For the text-containing cell, return its midpoint in [x, y] coordinate format. 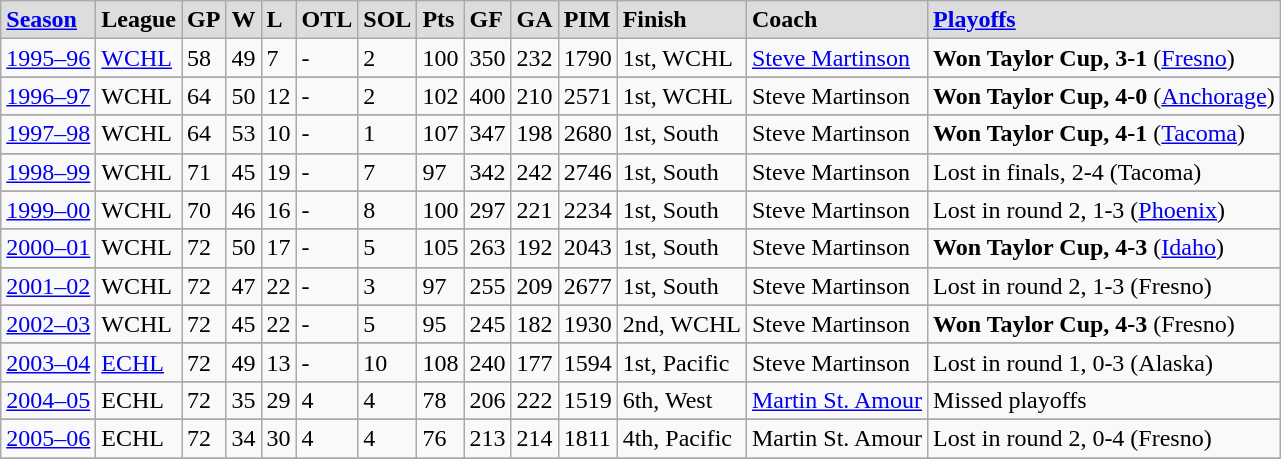
Coach [836, 20]
1998–99 [48, 172]
Won Taylor Cup, 4-3 (Fresno) [1104, 324]
19 [278, 172]
1995–96 [48, 58]
107 [440, 134]
242 [534, 172]
2043 [588, 248]
SOL [388, 20]
Won Taylor Cup, 4-0 (Anchorage) [1104, 96]
245 [488, 324]
214 [534, 438]
102 [440, 96]
2005–06 [48, 438]
2234 [588, 210]
255 [488, 286]
2nd, WCHL [682, 324]
Lost in round 2, 0-4 (Fresno) [1104, 438]
210 [534, 96]
12 [278, 96]
1594 [588, 362]
Won Taylor Cup, 4-1 (Tacoma) [1104, 134]
240 [488, 362]
232 [534, 58]
177 [534, 362]
198 [534, 134]
2000–01 [48, 248]
2001–02 [48, 286]
70 [204, 210]
3 [388, 286]
2680 [588, 134]
17 [278, 248]
Playoffs [1104, 20]
347 [488, 134]
Lost in round 2, 1-3 (Fresno) [1104, 286]
6th, West [682, 400]
2746 [588, 172]
PIM [588, 20]
182 [534, 324]
1996–97 [48, 96]
GA [534, 20]
209 [534, 286]
OTL [327, 20]
2677 [588, 286]
105 [440, 248]
16 [278, 210]
78 [440, 400]
Finish [682, 20]
2002–03 [48, 324]
2003–04 [48, 362]
53 [244, 134]
Pts [440, 20]
221 [534, 210]
L [278, 20]
Won Taylor Cup, 4-3 (Idaho) [1104, 248]
GP [204, 20]
76 [440, 438]
Lost in finals, 2-4 (Tacoma) [1104, 172]
342 [488, 172]
2571 [588, 96]
4th, Pacific [682, 438]
29 [278, 400]
46 [244, 210]
47 [244, 286]
Won Taylor Cup, 3-1 (Fresno) [1104, 58]
1811 [588, 438]
Lost in round 2, 1-3 (Phoenix) [1104, 210]
213 [488, 438]
1st, Pacific [682, 362]
400 [488, 96]
13 [278, 362]
297 [488, 210]
Season [48, 20]
1790 [588, 58]
1997–98 [48, 134]
W [244, 20]
35 [244, 400]
108 [440, 362]
1930 [588, 324]
263 [488, 248]
30 [278, 438]
League [139, 20]
222 [534, 400]
206 [488, 400]
58 [204, 58]
192 [534, 248]
34 [244, 438]
Missed playoffs [1104, 400]
Lost in round 1, 0-3 (Alaska) [1104, 362]
1 [388, 134]
350 [488, 58]
1519 [588, 400]
2004–05 [48, 400]
71 [204, 172]
1999–00 [48, 210]
8 [388, 210]
95 [440, 324]
GF [488, 20]
